Identify which cell holds the provided text, then report its [x, y] central coordinate. 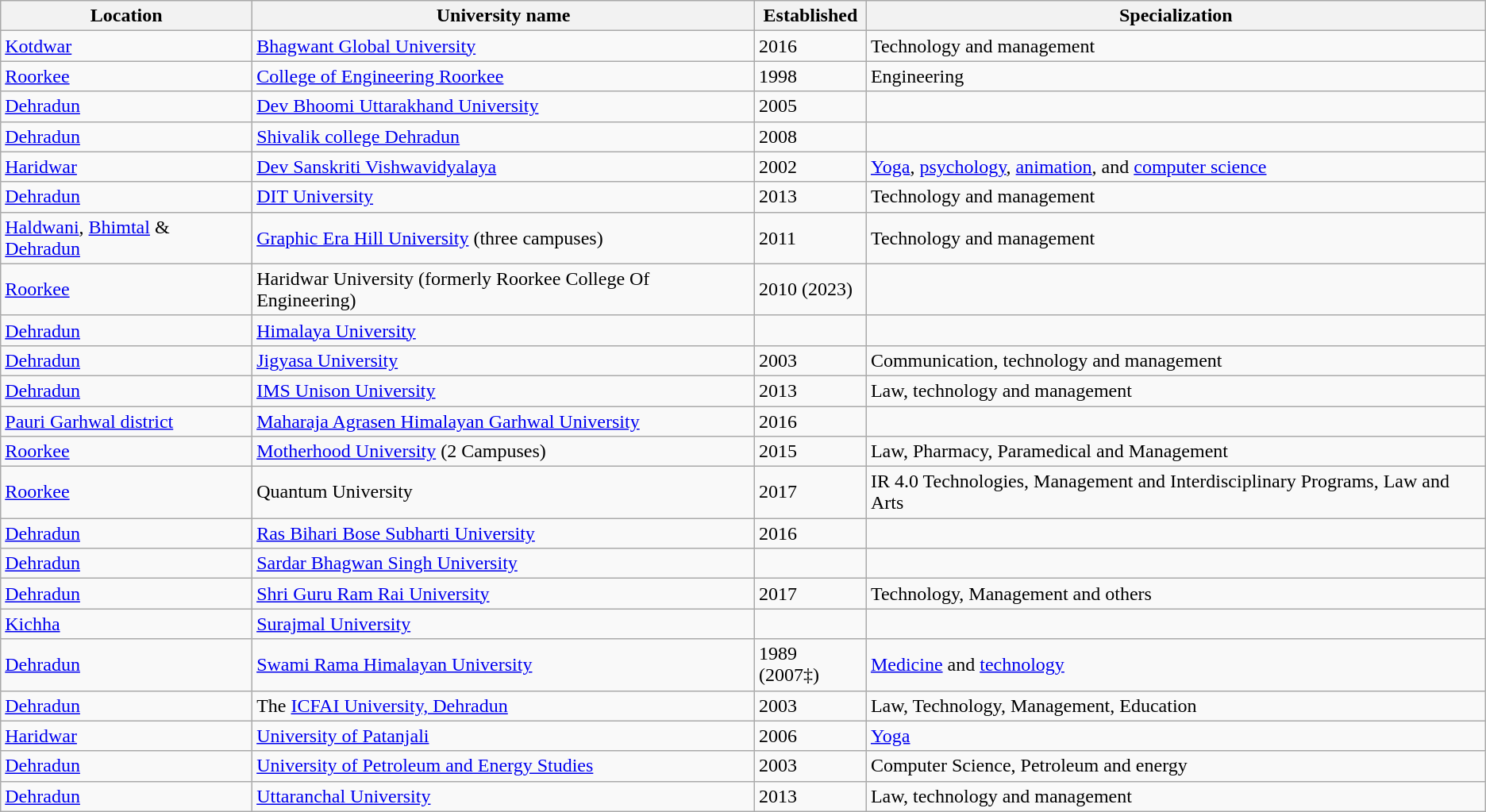
2005 [810, 106]
2008 [810, 137]
Motherhood University (2 Campuses) [503, 452]
Sardar Bhagwan Singh University [503, 564]
University of Petroleum and Energy Studies [503, 766]
Quantum University [503, 492]
2006 [810, 736]
Maharaja Agrasen Himalayan Garhwal University [503, 421]
University name [503, 16]
Communication, technology and management [1176, 360]
Shivalik college Dehradun [503, 137]
Kotdwar [127, 46]
DIT University [503, 197]
Law, Pharmacy, Paramedical and Management [1176, 452]
Law, Technology, Management, Education [1176, 706]
Ras Bihari Bose Subharti University [503, 533]
1998 [810, 76]
2015 [810, 452]
Swami Rama Himalayan University [503, 665]
College of Engineering Roorkee [503, 76]
Dev Sanskriti Vishwavidyalaya [503, 167]
IR 4.0 Technologies, Management and Interdisciplinary Programs, Law and Arts [1176, 492]
Uttaranchal University [503, 796]
Medicine and technology [1176, 665]
Pauri Garhwal district [127, 421]
Haridwar University (formerly Roorkee College Of Engineering) [503, 289]
Computer Science, Petroleum and energy [1176, 766]
IMS Unison University [503, 391]
Technology, Management and others [1176, 594]
2010 (2023) [810, 289]
Established [810, 16]
Bhagwant Global University [503, 46]
2011 [810, 238]
Yoga, psychology, animation, and computer science [1176, 167]
Kichha [127, 624]
The ICFAI University, Dehradun [503, 706]
Haldwani, Bhimtal & Dehradun [127, 238]
Yoga [1176, 736]
Location [127, 16]
2002 [810, 167]
Jigyasa University [503, 360]
Surajmal University [503, 624]
Specialization [1176, 16]
Himalaya University [503, 330]
Dev Bhoomi Uttarakhand University [503, 106]
1989 (2007‡) [810, 665]
Graphic Era Hill University (three campuses) [503, 238]
Engineering [1176, 76]
Shri Guru Ram Rai University [503, 594]
University of Patanjali [503, 736]
